Locate the cell with the specified text and output its [X, Y] center coordinate. 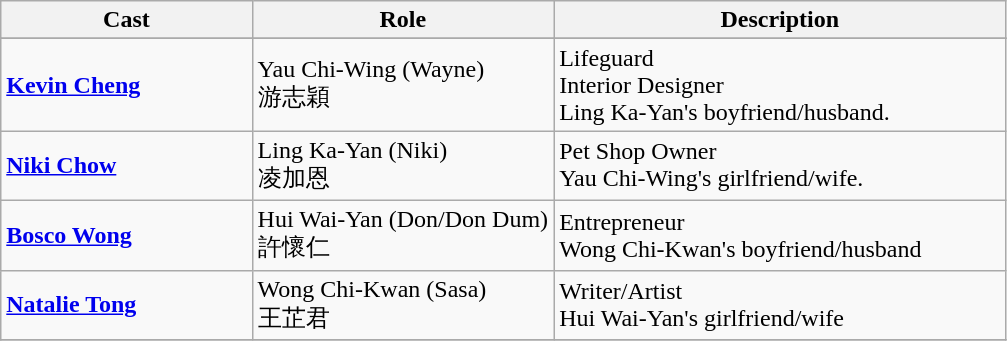
Bosco Wong [126, 235]
Role [403, 20]
Cast [126, 20]
Lifeguard Interior Designer Ling Ka-Yan's boyfriend/husband. [780, 85]
Hui Wai-Yan (Don/Don Dum) 許懷仁 [403, 235]
Description [780, 20]
Wong Chi-Kwan (Sasa) 王芷君 [403, 305]
Yau Chi-Wing (Wayne) 游志穎 [403, 85]
Writer/Artist Hui Wai-Yan's girlfriend/wife [780, 305]
Natalie Tong [126, 305]
Entrepreneur Wong Chi-Kwan's boyfriend/husband [780, 235]
Niki Chow [126, 166]
Pet Shop Owner Yau Chi-Wing's girlfriend/wife. [780, 166]
Ling Ka-Yan (Niki) 凌加恩 [403, 166]
Kevin Cheng [126, 85]
